For the text-containing cell, return its midpoint in (x, y) coordinate format. 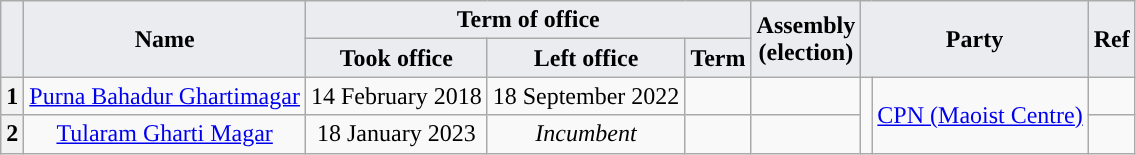
Party (974, 39)
18 September 2022 (586, 96)
Tularam Gharti Magar (165, 134)
Term (718, 58)
Term of office (528, 20)
1 (12, 96)
Incumbent (586, 134)
CPN (Maoist Centre) (980, 115)
Purna Bahadur Ghartimagar (165, 96)
18 January 2023 (396, 134)
Name (165, 39)
Assembly(election) (806, 39)
14 February 2018 (396, 96)
2 (12, 134)
Took office (396, 58)
Ref (1112, 39)
Left office (586, 58)
